Output the (x, y) coordinate of the center of the cell containing the given text.  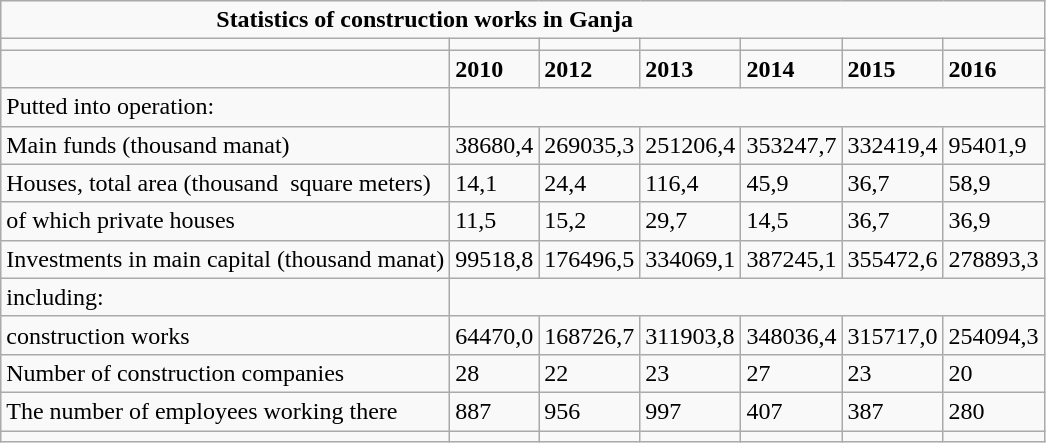
45,9 (792, 183)
27 (792, 373)
28 (494, 373)
15,2 (590, 221)
29,7 (690, 221)
36,9 (994, 221)
of which private houses (226, 221)
58,9 (994, 183)
355472,6 (892, 259)
315717,0 (892, 335)
38680,4 (494, 145)
887 (494, 411)
269035,3 (590, 145)
Putted into operation: (226, 107)
353247,7 (792, 145)
2015 (892, 69)
168726,7 (590, 335)
22 (590, 373)
95401,9 (994, 145)
Investments in main capital (thousand manat) (226, 259)
280 (994, 411)
2012 (590, 69)
64470,0 (494, 335)
2010 (494, 69)
334069,1 (690, 259)
407 (792, 411)
251206,4 (690, 145)
14,5 (792, 221)
956 (590, 411)
254094,3 (994, 335)
387245,1 (792, 259)
997 (690, 411)
176496,5 (590, 259)
Houses, total area (thousand square meters) (226, 183)
11,5 (494, 221)
348036,4 (792, 335)
311903,8 (690, 335)
2013 (690, 69)
116,4 (690, 183)
construction works (226, 335)
including: (226, 297)
20 (994, 373)
The number of employees working there (226, 411)
2014 (792, 69)
Number of construction companies (226, 373)
99518,8 (494, 259)
278893,3 (994, 259)
14,1 (494, 183)
Main funds (thousand manat) (226, 145)
332419,4 (892, 145)
Statistics of construction works in Ganja (522, 20)
387 (892, 411)
2016 (994, 69)
24,4 (590, 183)
